Output the (x, y) coordinate of the center of the cell containing the given text.  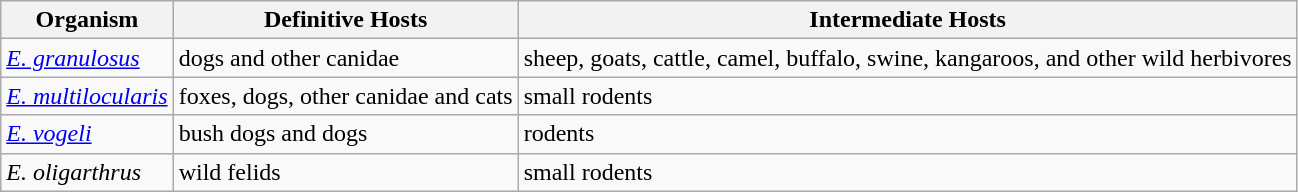
dogs and other canidae (346, 58)
Intermediate Hosts (908, 20)
Definitive Hosts (346, 20)
rodents (908, 134)
Organism (87, 20)
wild felids (346, 172)
foxes, dogs, other canidae and cats (346, 96)
bush dogs and dogs (346, 134)
E. granulosus (87, 58)
E. multilocularis (87, 96)
E. oligarthrus (87, 172)
sheep, goats, cattle, camel, buffalo, swine, kangaroos, and other wild herbivores (908, 58)
E. vogeli (87, 134)
